For the text-containing cell, return its midpoint in (X, Y) coordinate format. 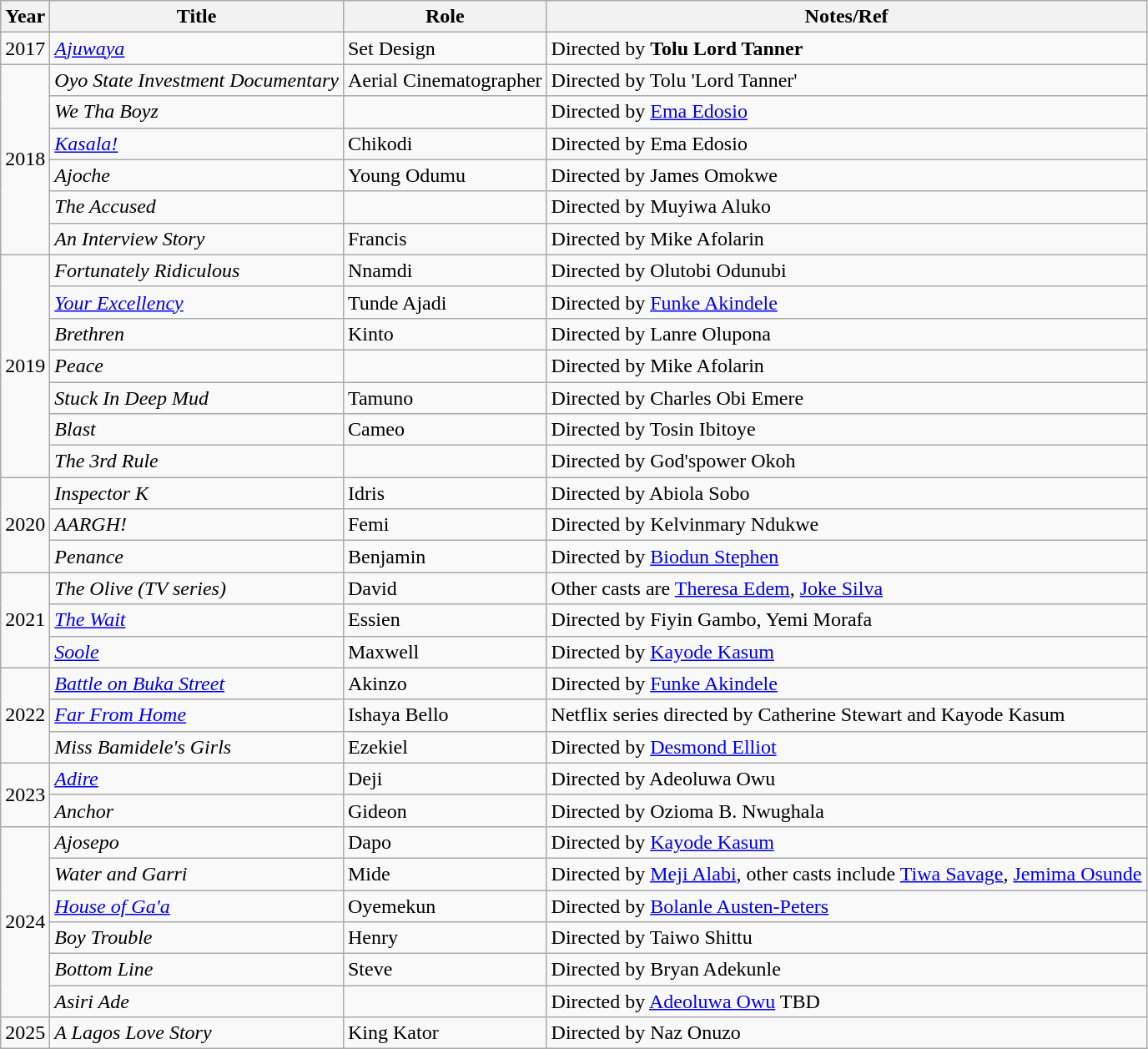
Benjamin (445, 557)
Adire (197, 779)
Peace (197, 366)
Directed by Bolanle Austen-Peters (846, 905)
Title (197, 17)
AARGH! (197, 525)
Year (25, 17)
2020 (25, 525)
Penance (197, 557)
Directed by James Omokwe (846, 175)
Directed by Adeoluwa Owu TBD (846, 1001)
Battle on Buka Street (197, 683)
Maxwell (445, 652)
Francis (445, 239)
Nnamdi (445, 270)
Chikodi (445, 144)
Ishaya Bello (445, 715)
Idris (445, 493)
Set Design (445, 48)
Notes/Ref (846, 17)
Your Excellency (197, 302)
Directed by Tosin Ibitoye (846, 430)
Directed by Naz Onuzo (846, 1033)
2018 (25, 159)
Far From Home (197, 715)
The Wait (197, 620)
Ezekiel (445, 747)
2017 (25, 48)
Tamuno (445, 398)
Directed by Kelvinmary Ndukwe (846, 525)
Directed by Desmond Elliot (846, 747)
Inspector K (197, 493)
Oyo State Investment Documentary (197, 80)
Deji (445, 779)
Femi (445, 525)
House of Ga'a (197, 905)
A Lagos Love Story (197, 1033)
Gideon (445, 810)
Essien (445, 620)
Fortunately Ridiculous (197, 270)
Directed by God'spower Okoh (846, 461)
Directed by Taiwo Shittu (846, 938)
2019 (25, 366)
Aerial Cinematographer (445, 80)
Directed by Fiyin Gambo, Yemi Morafa (846, 620)
Directed by Biodun Stephen (846, 557)
Directed by Bryan Adekunle (846, 970)
2024 (25, 921)
Brethren (197, 334)
Asiri Ade (197, 1001)
2022 (25, 715)
2023 (25, 794)
Directed by Tolu Lord Tanner (846, 48)
Netflix series directed by Catherine Stewart and Kayode Kasum (846, 715)
Directed by Charles Obi Emere (846, 398)
Anchor (197, 810)
Ajoche (197, 175)
Ajosepo (197, 842)
Other casts are Theresa Edem, Joke Silva (846, 588)
The 3rd Rule (197, 461)
Henry (445, 938)
Directed by Abiola Sobo (846, 493)
The Accused (197, 207)
An Interview Story (197, 239)
Role (445, 17)
Directed by Olutobi Odunubi (846, 270)
Mide (445, 874)
Oyemekun (445, 905)
Directed by Lanre Olupona (846, 334)
Directed by Meji Alabi, other casts include Tiwa Savage, Jemima Osunde (846, 874)
Directed by Adeoluwa Owu (846, 779)
Directed by Muyiwa Aluko (846, 207)
Ajuwaya (197, 48)
The Olive (TV series) (197, 588)
We Tha Boyz (197, 112)
Directed by Tolu 'Lord Tanner' (846, 80)
Bottom Line (197, 970)
2021 (25, 620)
David (445, 588)
2025 (25, 1033)
Akinzo (445, 683)
Soole (197, 652)
Tunde Ajadi (445, 302)
Miss Bamidele's Girls (197, 747)
Water and Garri (197, 874)
King Kator (445, 1033)
Steve (445, 970)
Young Odumu (445, 175)
Stuck In Deep Mud (197, 398)
Cameo (445, 430)
Dapo (445, 842)
Kasala! (197, 144)
Boy Trouble (197, 938)
Directed by Ozioma B. Nwughala (846, 810)
Blast (197, 430)
Kinto (445, 334)
